Scan for the cell matching the given text and deliver its [x, y] coordinate at center. 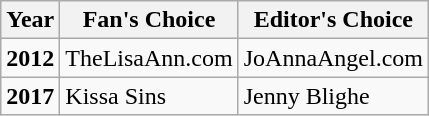
2017 [30, 96]
JoAnnaAngel.com [333, 58]
Kissa Sins [149, 96]
Year [30, 20]
Editor's Choice [333, 20]
2012 [30, 58]
TheLisaAnn.com [149, 58]
Jenny Blighe [333, 96]
Fan's Choice [149, 20]
